Provide the [x, y] coordinate of the cell's center where the given text is located.  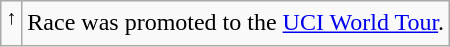
Race was promoted to the UCI World Tour. [236, 24]
↑ [12, 24]
